Provide the (x, y) coordinate of the cell's center where the given text is located.  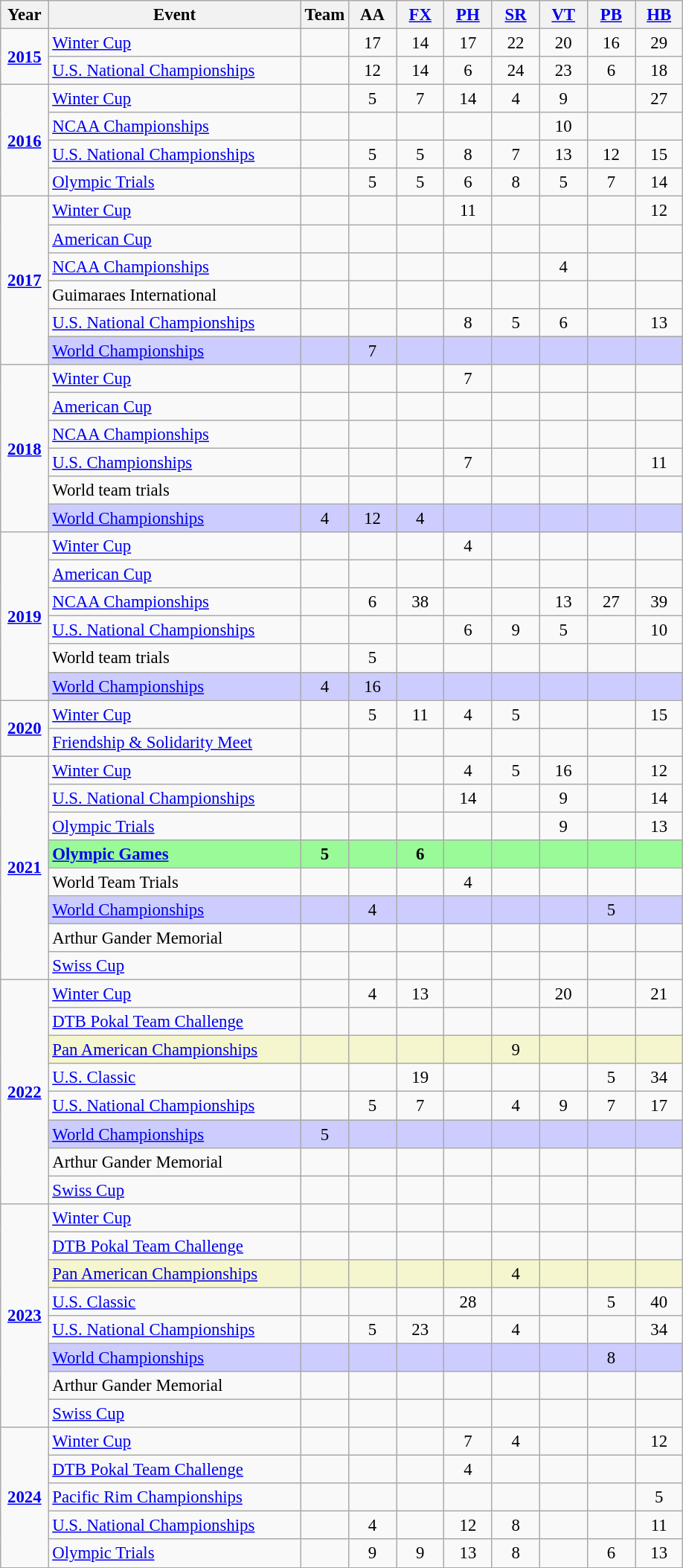
Olympic Games (174, 854)
Event (174, 15)
FX (420, 15)
PB (611, 15)
22 (516, 43)
18 (659, 71)
2022 (25, 1092)
Friendship & Solidarity Meet (174, 742)
2017 (25, 281)
19 (420, 1078)
2015 (25, 57)
40 (659, 1302)
SR (516, 15)
2018 (25, 449)
Pacific Rim Championships (174, 1497)
2021 (25, 868)
39 (659, 602)
24 (516, 71)
2020 (25, 728)
2016 (25, 141)
2023 (25, 1316)
Team (324, 15)
Year (25, 15)
World Team Trials (174, 882)
AA (372, 15)
28 (468, 1302)
HB (659, 15)
PH (468, 15)
2024 (25, 1497)
Guimaraes International (174, 295)
VT (563, 15)
21 (659, 994)
2019 (25, 616)
38 (420, 602)
U.S. Championships (174, 462)
29 (659, 43)
